Return (X, Y) of the center of cell containing provided text 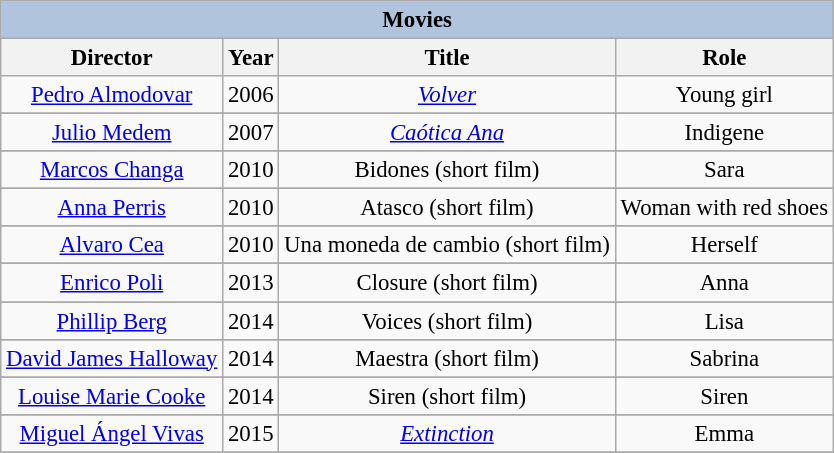
Marcos Changa (112, 170)
Siren (short film) (447, 396)
Sara (724, 170)
Role (724, 58)
2013 (251, 283)
2006 (251, 95)
Julio Medem (112, 133)
Atasco (short film) (447, 208)
Young girl (724, 95)
Phillip Berg (112, 321)
Louise Marie Cooke (112, 396)
David James Halloway (112, 358)
Title (447, 58)
Enrico Poli (112, 283)
Caótica Ana (447, 133)
Volver (447, 95)
Maestra (short film) (447, 358)
Director (112, 58)
Herself (724, 245)
Extinction (447, 433)
Siren (724, 396)
Indigene (724, 133)
Pedro Almodovar (112, 95)
Anna (724, 283)
Bidones (short film) (447, 170)
2015 (251, 433)
Year (251, 58)
Alvaro Cea (112, 245)
Woman with red shoes (724, 208)
2007 (251, 133)
Lisa (724, 321)
Anna Perris (112, 208)
Miguel Ángel Vivas (112, 433)
Una moneda de cambio (short film) (447, 245)
Voices (short film) (447, 321)
Movies (418, 20)
Closure (short film) (447, 283)
Sabrina (724, 358)
Emma (724, 433)
